Determine the [X, Y] coordinate at the center of the cell enclosing the given text.  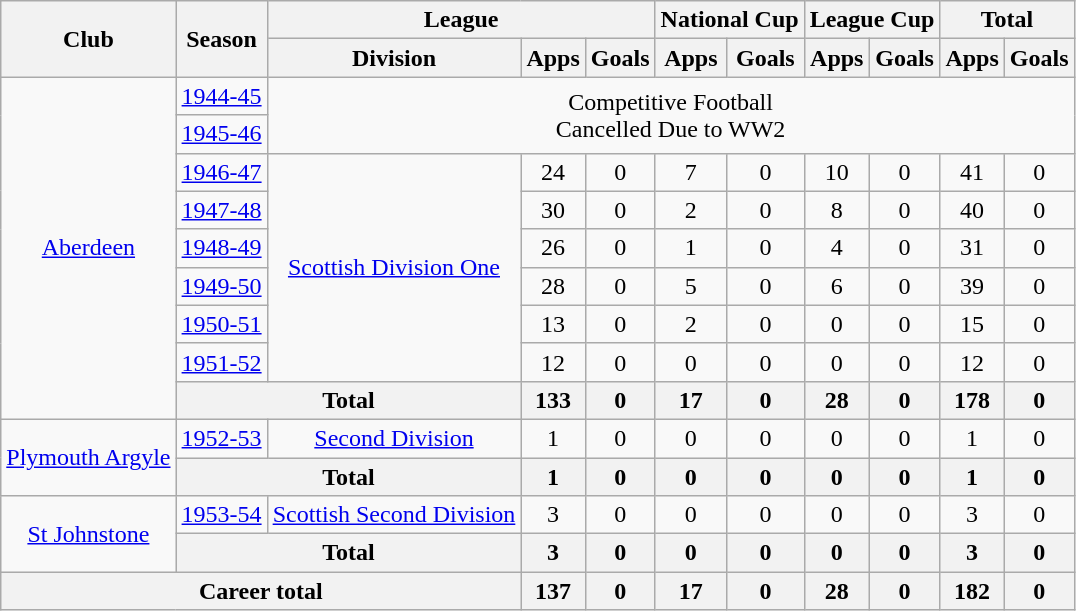
7 [691, 172]
137 [553, 591]
10 [836, 172]
6 [836, 286]
Second Division [394, 438]
8 [836, 210]
1945-46 [222, 134]
30 [553, 210]
1953-54 [222, 515]
Plymouth Argyle [88, 457]
1947-48 [222, 210]
League [461, 20]
1951-52 [222, 362]
Career total [261, 591]
1944-45 [222, 96]
4 [836, 248]
41 [972, 172]
1949-50 [222, 286]
Season [222, 39]
1952-53 [222, 438]
1946-47 [222, 172]
24 [553, 172]
Scottish Division One [394, 267]
National Cup [730, 20]
St Johnstone [88, 534]
182 [972, 591]
League Cup [872, 20]
Aberdeen [88, 248]
40 [972, 210]
Scottish Second Division [394, 515]
178 [972, 400]
31 [972, 248]
Club [88, 39]
Competitive FootballCancelled Due to WW2 [670, 115]
Division [394, 58]
1948-49 [222, 248]
1950-51 [222, 324]
133 [553, 400]
13 [553, 324]
39 [972, 286]
5 [691, 286]
26 [553, 248]
15 [972, 324]
